From the cell containing the given text, extract its center point as [x, y] coordinate. 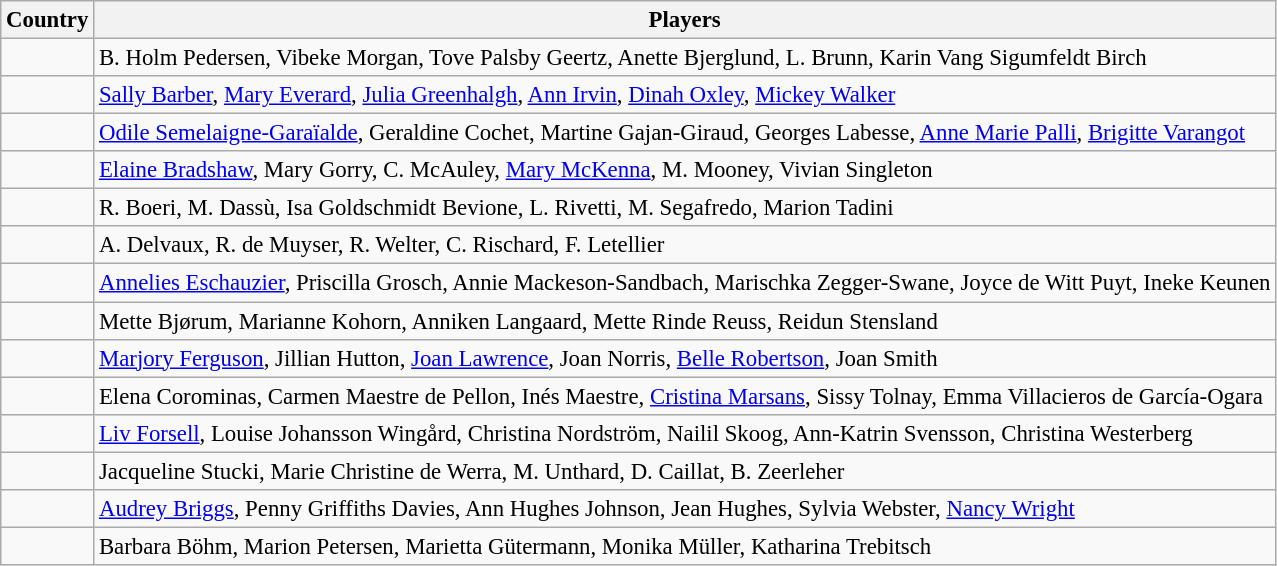
Liv Forsell, Louise Johansson Wingård, Christina Nordström, Nailil Skoog, Ann-Katrin Svensson, Christina Westerberg [685, 433]
Barbara Böhm, Marion Petersen, Marietta Gütermann, Monika Müller, Katharina Trebitsch [685, 546]
R. Boeri, M. Dassù, Isa Goldschmidt Bevione, L. Rivetti, M. Segafredo, Marion Tadini [685, 208]
Jacqueline Stucki, Marie Christine de Werra, M. Unthard, D. Caillat, B. Zeerleher [685, 471]
Annelies Eschauzier, Priscilla Grosch, Annie Mackeson-Sandbach, Marischka Zegger-Swane, Joyce de Witt Puyt, Ineke Keunen [685, 283]
Elaine Bradshaw, Mary Gorry, C. McAuley, Mary McKenna, M. Mooney, Vivian Singleton [685, 170]
Elena Corominas, Carmen Maestre de Pellon, Inés Maestre, Cristina Marsans, Sissy Tolnay, Emma Villacieros de García-Ogara [685, 396]
Players [685, 20]
Sally Barber, Mary Everard, Julia Greenhalgh, Ann Irvin, Dinah Oxley, Mickey Walker [685, 95]
Odile Semelaigne-Garaïalde, Geraldine Cochet, Martine Gajan-Giraud, Georges Labesse, Anne Marie Palli, Brigitte Varangot [685, 133]
B. Holm Pedersen, Vibeke Morgan, Tove Palsby Geertz, Anette Bjerglund, L. Brunn, Karin Vang Sigumfeldt Birch [685, 58]
A. Delvaux, R. de Muyser, R. Welter, C. Rischard, F. Letellier [685, 245]
Mette Bjørum, Marianne Kohorn, Anniken Langaard, Mette Rinde Reuss, Reidun Stensland [685, 321]
Country [48, 20]
Audrey Briggs, Penny Griffiths Davies, Ann Hughes Johnson, Jean Hughes, Sylvia Webster, Nancy Wright [685, 509]
Marjory Ferguson, Jillian Hutton, Joan Lawrence, Joan Norris, Belle Robertson, Joan Smith [685, 358]
